Detect which cell encompasses the target text, then output its [X, Y] center coordinate. 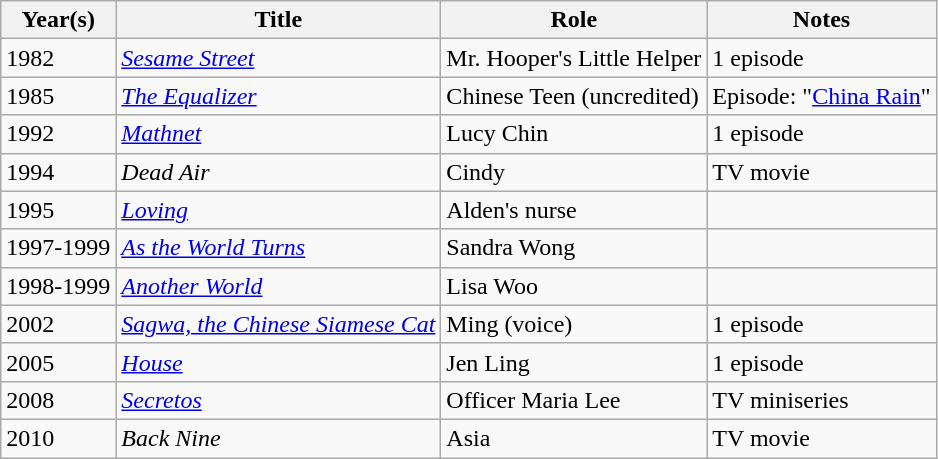
Episode: "China Rain" [822, 96]
1995 [58, 210]
1998-1999 [58, 286]
2010 [58, 438]
Year(s) [58, 20]
As the World Turns [278, 248]
Officer Maria Lee [574, 400]
2002 [58, 324]
Loving [278, 210]
Notes [822, 20]
TV miniseries [822, 400]
1982 [58, 58]
Ming (voice) [574, 324]
Alden's nurse [574, 210]
2008 [58, 400]
Back Nine [278, 438]
Mathnet [278, 134]
The Equalizer [278, 96]
Another World [278, 286]
Chinese Teen (uncredited) [574, 96]
Mr. Hooper's Little Helper [574, 58]
Dead Air [278, 172]
Cindy [574, 172]
Lucy Chin [574, 134]
Sesame Street [278, 58]
Asia [574, 438]
Sagwa, the Chinese Siamese Cat [278, 324]
1992 [58, 134]
1985 [58, 96]
Title [278, 20]
1994 [58, 172]
Lisa Woo [574, 286]
Role [574, 20]
Secretos [278, 400]
2005 [58, 362]
1997-1999 [58, 248]
House [278, 362]
Jen Ling [574, 362]
Sandra Wong [574, 248]
